Output the [X, Y] coordinate of the center of the cell containing the given text.  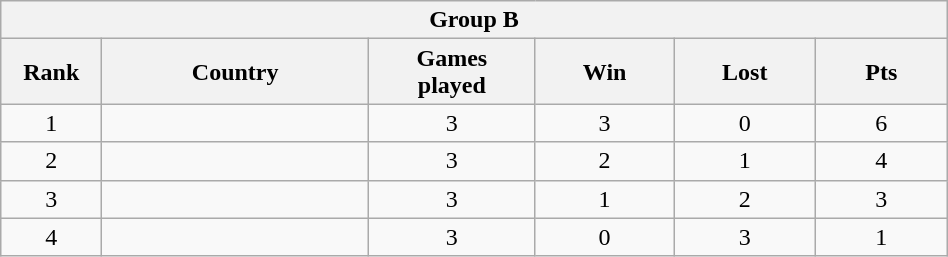
Lost [744, 72]
Country [236, 72]
Group B [474, 20]
Win [604, 72]
6 [881, 123]
Games played [452, 72]
Rank [52, 72]
Pts [881, 72]
